Capture the cell that displays the provided text and extract its [X, Y] central coordinate. 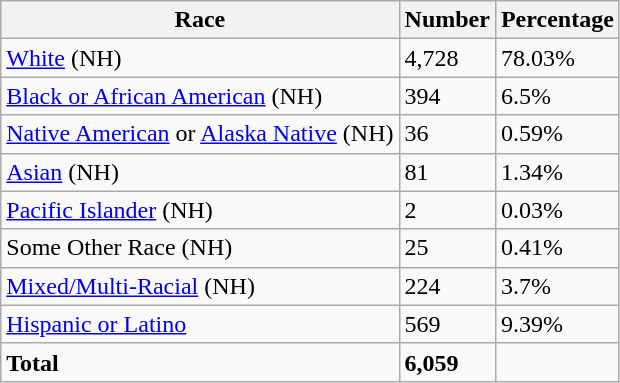
394 [447, 96]
224 [447, 286]
Native American or Alaska Native (NH) [200, 134]
White (NH) [200, 58]
Asian (NH) [200, 172]
Pacific Islander (NH) [200, 210]
3.7% [557, 286]
0.03% [557, 210]
0.41% [557, 248]
4,728 [447, 58]
78.03% [557, 58]
Number [447, 20]
0.59% [557, 134]
Total [200, 362]
36 [447, 134]
2 [447, 210]
6.5% [557, 96]
Percentage [557, 20]
Mixed/Multi-Racial (NH) [200, 286]
569 [447, 324]
Race [200, 20]
81 [447, 172]
Some Other Race (NH) [200, 248]
Hispanic or Latino [200, 324]
1.34% [557, 172]
9.39% [557, 324]
Black or African American (NH) [200, 96]
6,059 [447, 362]
25 [447, 248]
